For the text-containing cell, return its midpoint in [x, y] coordinate format. 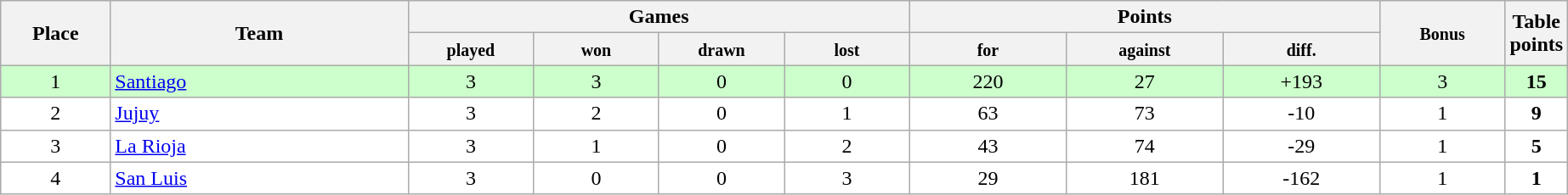
San Luis [259, 178]
15 [1537, 81]
43 [988, 146]
4 [56, 178]
74 [1145, 146]
Bonus [1442, 33]
drawn [722, 49]
Team [259, 33]
181 [1145, 178]
9 [1537, 114]
Jujuy [259, 114]
-29 [1301, 146]
Place [56, 33]
Points [1144, 17]
73 [1145, 114]
-162 [1301, 178]
lost [847, 49]
diff. [1301, 49]
La Rioja [259, 146]
220 [988, 81]
5 [1537, 146]
27 [1145, 81]
Santiago [259, 81]
Games [659, 17]
against [1145, 49]
+193 [1301, 81]
Tablepoints [1537, 33]
won [597, 49]
63 [988, 114]
played [471, 49]
for [988, 49]
-10 [1301, 114]
29 [988, 178]
